Return the (X, Y) coordinate for the center point of the cell that contains the specified text.  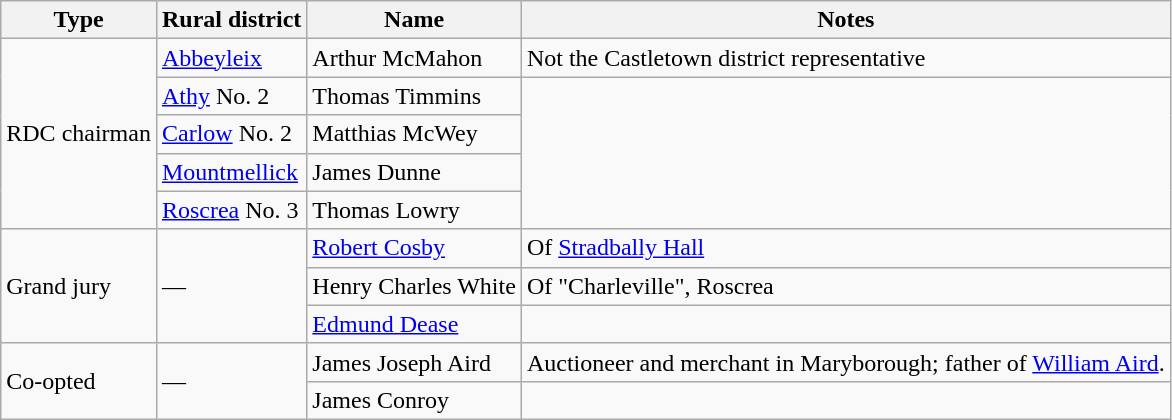
Rural district (231, 20)
Roscrea No. 3 (231, 210)
James Joseph Aird (414, 362)
Thomas Lowry (414, 210)
Co-opted (79, 381)
Of Stradbally Hall (846, 248)
James Dunne (414, 172)
Not the Castletown district representative (846, 58)
Notes (846, 20)
Robert Cosby (414, 248)
Mountmellick (231, 172)
Auctioneer and merchant in Maryborough; father of William Aird. (846, 362)
Name (414, 20)
Of "Charleville", Roscrea (846, 286)
Grand jury (79, 286)
Carlow No. 2 (231, 134)
Arthur McMahon (414, 58)
Edmund Dease (414, 324)
Type (79, 20)
Athy No. 2 (231, 96)
Thomas Timmins (414, 96)
Matthias McWey (414, 134)
RDC chairman (79, 134)
Henry Charles White (414, 286)
Abbeyleix (231, 58)
James Conroy (414, 400)
